Output the [x, y] coordinate of the center of the cell containing the given text.  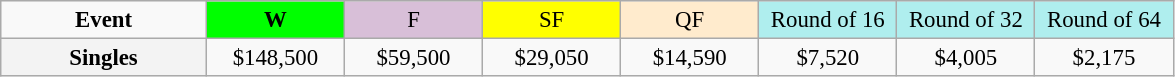
$2,175 [1104, 58]
$59,500 [413, 58]
$14,590 [690, 58]
Event [104, 20]
QF [690, 20]
$4,005 [966, 58]
Round of 64 [1104, 20]
$148,500 [275, 58]
W [275, 20]
$29,050 [552, 58]
Round of 32 [966, 20]
$7,520 [828, 58]
Round of 16 [828, 20]
Singles [104, 58]
F [413, 20]
SF [552, 20]
